For the text-containing cell, return its midpoint in [X, Y] coordinate format. 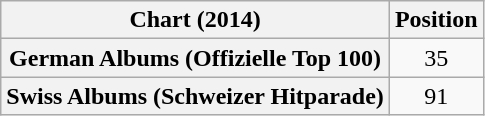
German Albums (Offizielle Top 100) [196, 58]
Swiss Albums (Schweizer Hitparade) [196, 96]
Chart (2014) [196, 20]
Position [436, 20]
35 [436, 58]
91 [436, 96]
